Scan for the cell matching the given text and deliver its [x, y] coordinate at center. 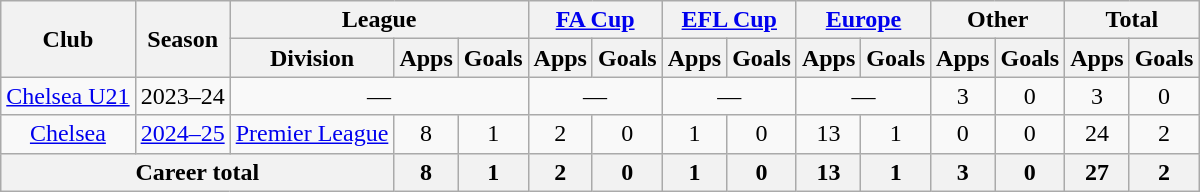
24 [1097, 134]
Premier League [312, 134]
2024–25 [182, 134]
Division [312, 58]
Europe [863, 20]
League [379, 20]
FA Cup [595, 20]
27 [1097, 172]
Chelsea U21 [68, 96]
Chelsea [68, 134]
Career total [198, 172]
Other [998, 20]
Season [182, 39]
2023–24 [182, 96]
EFL Cup [729, 20]
Total [1132, 20]
Club [68, 39]
